Return [x, y] of the center of cell containing provided text 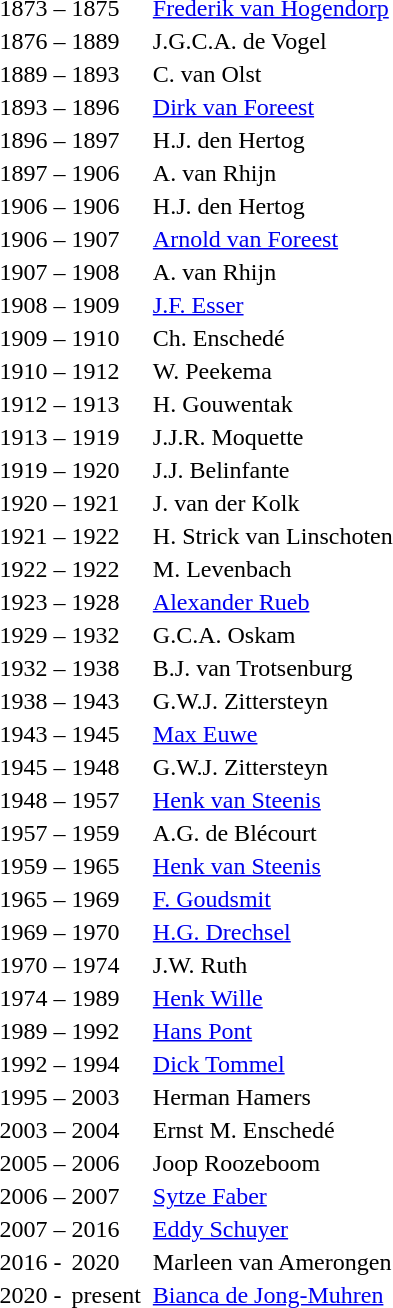
1959 [106, 833]
1948 [106, 767]
1913 [106, 404]
1957 [106, 800]
1932 [106, 635]
2003 [106, 1097]
1928 [106, 602]
1989 [106, 998]
1965 [106, 866]
1912 [106, 371]
1969 [106, 899]
2020 [106, 1262]
1909 [106, 305]
1920 [106, 470]
2007 [106, 1196]
2006 [106, 1163]
1970 [106, 932]
1974 [106, 965]
1921 [106, 503]
1907 [106, 239]
1896 [106, 107]
1893 [106, 74]
1943 [106, 701]
1919 [106, 437]
1945 [106, 734]
- [60, 1262]
1910 [106, 338]
2016 [106, 1229]
1992 [106, 1031]
1889 [106, 41]
2004 [106, 1130]
1897 [106, 140]
1908 [106, 272]
1994 [106, 1064]
1938 [106, 668]
